Capture the cell that displays the provided text and extract its [X, Y] central coordinate. 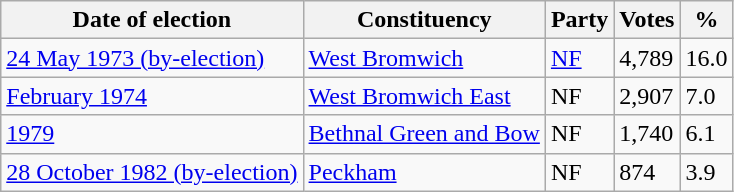
24 May 1973 (by-election) [152, 58]
Party [579, 20]
1979 [152, 134]
Votes [647, 20]
Peckham [424, 172]
Bethnal Green and Bow [424, 134]
% [706, 20]
February 1974 [152, 96]
28 October 1982 (by-election) [152, 172]
West Bromwich East [424, 96]
West Bromwich [424, 58]
3.9 [706, 172]
6.1 [706, 134]
1,740 [647, 134]
4,789 [647, 58]
2,907 [647, 96]
874 [647, 172]
Date of election [152, 20]
Constituency [424, 20]
7.0 [706, 96]
16.0 [706, 58]
